Output the (x, y) coordinate of the center of the cell containing the given text.  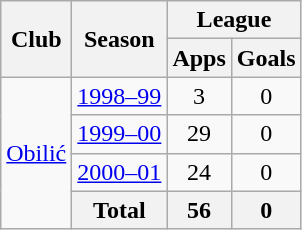
Club (36, 39)
Season (120, 39)
2000–01 (120, 172)
1999–00 (120, 134)
League (234, 20)
29 (199, 134)
3 (199, 96)
Goals (266, 58)
24 (199, 172)
1998–99 (120, 96)
56 (199, 210)
Apps (199, 58)
Total (120, 210)
Obilić (36, 153)
